From the cell containing the given text, extract its center point as (x, y) coordinate. 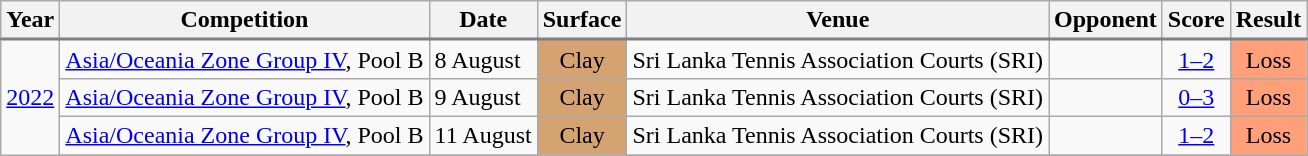
Surface (582, 20)
Competition (244, 20)
Date (483, 20)
2022 (30, 98)
Year (30, 20)
11 August (483, 135)
0–3 (1196, 97)
Result (1268, 20)
Score (1196, 20)
8 August (483, 60)
9 August (483, 97)
Opponent (1106, 20)
Venue (838, 20)
